Search for the cell housing the specified text and yield its [X, Y] center coordinate. 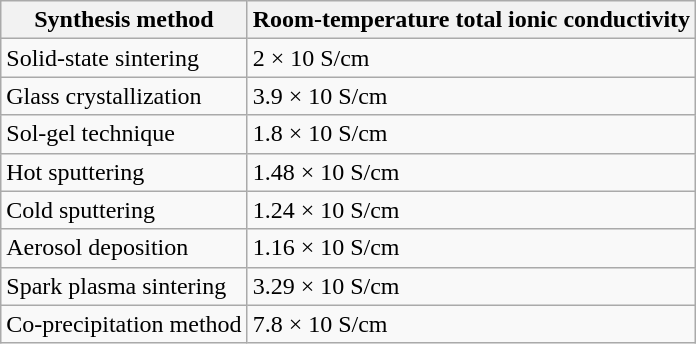
1.16 × 10 S/cm [472, 248]
Glass crystallization [124, 96]
Synthesis method [124, 20]
3.9 × 10 S/cm [472, 96]
3.29 × 10 S/cm [472, 286]
Sol-gel technique [124, 134]
Cold sputtering [124, 210]
1.48 × 10 S/cm [472, 172]
Spark plasma sintering [124, 286]
7.8 × 10 S/cm [472, 324]
1.24 × 10 S/cm [472, 210]
2 × 10 S/cm [472, 58]
Solid-state sintering [124, 58]
Hot sputtering [124, 172]
Aerosol deposition [124, 248]
Room-temperature total ionic conductivity [472, 20]
Co-precipitation method [124, 324]
1.8 × 10 S/cm [472, 134]
